Scan for the cell matching the given text and deliver its [x, y] coordinate at center. 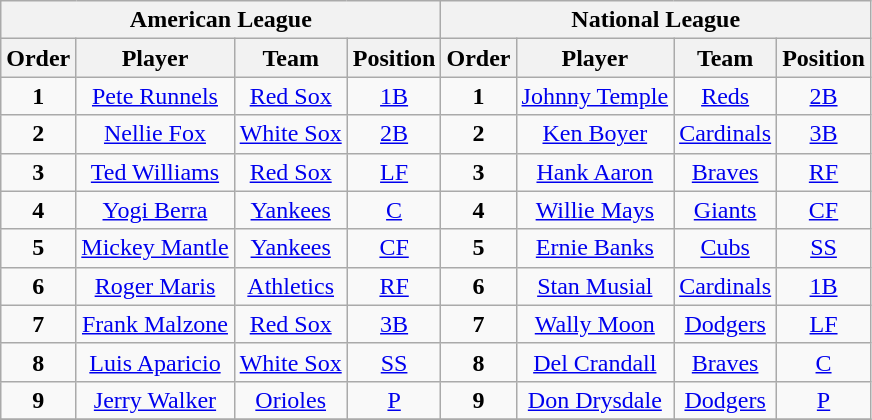
Luis Aparicio [155, 362]
Giants [726, 210]
National League [656, 20]
Ken Boyer [595, 134]
Roger Maris [155, 286]
Willie Mays [595, 210]
Athletics [290, 286]
Pete Runnels [155, 96]
American League [221, 20]
Frank Malzone [155, 324]
Stan Musial [595, 286]
Jerry Walker [155, 400]
Ernie Banks [595, 248]
Wally Moon [595, 324]
Orioles [290, 400]
Ted Williams [155, 172]
Hank Aaron [595, 172]
Johnny Temple [595, 96]
Cubs [726, 248]
Nellie Fox [155, 134]
Reds [726, 96]
Don Drysdale [595, 400]
Yogi Berra [155, 210]
Del Crandall [595, 362]
Mickey Mantle [155, 248]
